For the text-containing cell, return its midpoint in (X, Y) coordinate format. 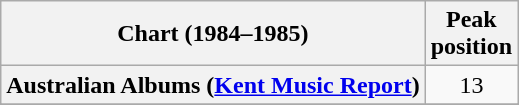
Australian Albums (Kent Music Report) (213, 85)
13 (471, 85)
Peakposition (471, 34)
Chart (1984–1985) (213, 34)
